Return (x, y) of the center of cell containing provided text 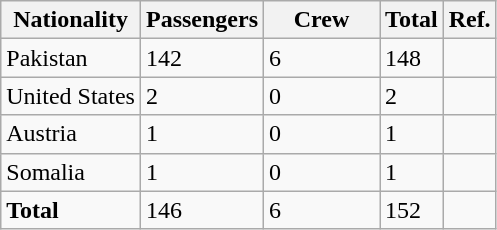
Crew (322, 20)
152 (412, 210)
Ref. (470, 20)
United States (71, 96)
Somalia (71, 172)
Passengers (202, 20)
146 (202, 210)
142 (202, 58)
Austria (71, 134)
148 (412, 58)
Nationality (71, 20)
Pakistan (71, 58)
